From the cell containing the given text, extract its center point as [X, Y] coordinate. 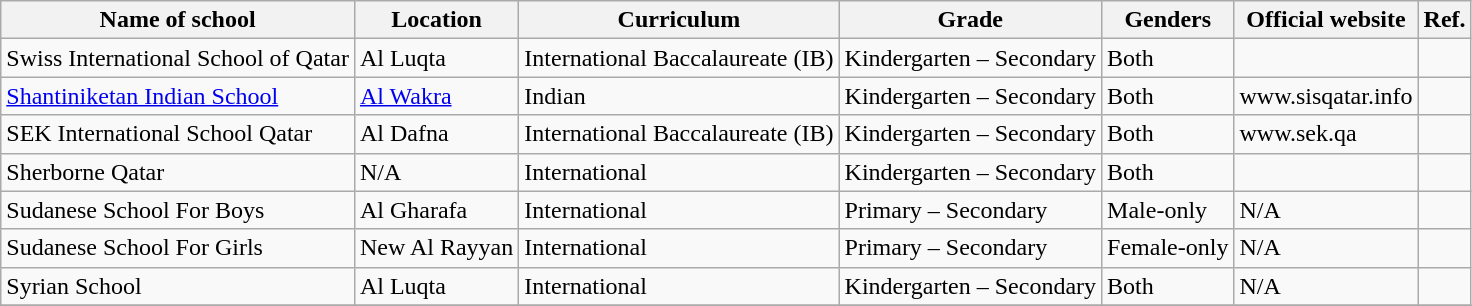
Name of school [178, 20]
Ref. [1444, 20]
Male-only [1168, 210]
Al Gharafa [436, 210]
SEK International School Qatar [178, 134]
www.sek.qa [1326, 134]
Swiss International School of Qatar [178, 58]
Female-only [1168, 248]
Al Dafna [436, 134]
Indian [679, 96]
Official website [1326, 20]
New Al Rayyan [436, 248]
Sudanese School For Boys [178, 210]
Genders [1168, 20]
Sherborne Qatar [178, 172]
Grade [970, 20]
Al Wakra [436, 96]
Shantiniketan Indian School [178, 96]
www.sisqatar.info [1326, 96]
Syrian School [178, 286]
Curriculum [679, 20]
Sudanese School For Girls [178, 248]
Location [436, 20]
